For the text-containing cell, return its midpoint in [X, Y] coordinate format. 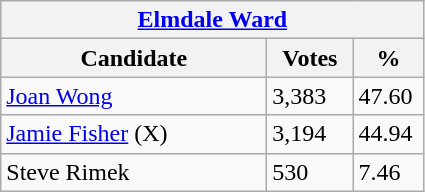
Votes [310, 58]
7.46 [388, 172]
Steve Rimek [134, 172]
44.94 [388, 134]
Jamie Fisher (X) [134, 134]
47.60 [388, 96]
% [388, 58]
Candidate [134, 58]
530 [310, 172]
Joan Wong [134, 96]
Elmdale Ward [212, 20]
3,194 [310, 134]
3,383 [310, 96]
